Detect which cell encompasses the target text, then output its (X, Y) center coordinate. 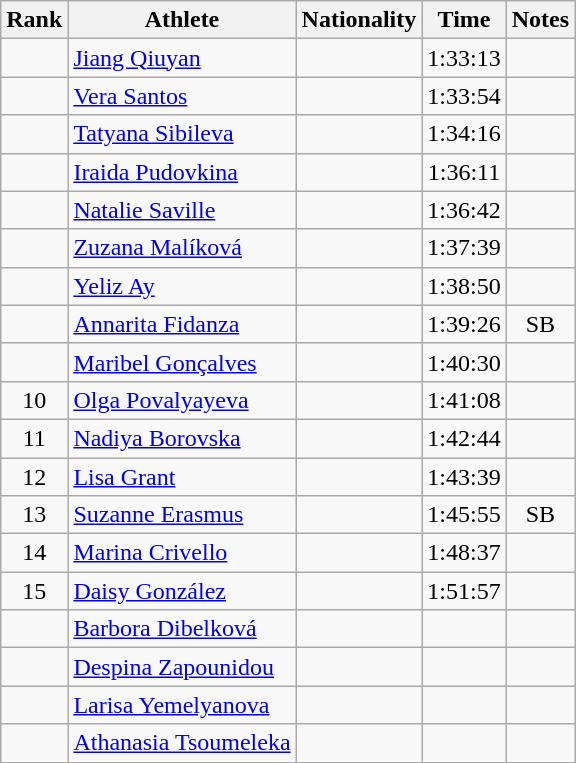
Tatyana Sibileva (182, 134)
Zuzana Malíková (182, 248)
Jiang Qiuyan (182, 58)
1:33:54 (464, 96)
1:45:55 (464, 515)
1:38:50 (464, 286)
Athanasia Tsoumeleka (182, 743)
1:36:11 (464, 172)
Notes (540, 20)
1:39:26 (464, 324)
1:41:08 (464, 400)
Vera Santos (182, 96)
14 (34, 553)
Maribel Gonçalves (182, 362)
Daisy González (182, 591)
Olga Povalyayeva (182, 400)
15 (34, 591)
1:34:16 (464, 134)
11 (34, 438)
1:37:39 (464, 248)
Despina Zapounidou (182, 667)
1:33:13 (464, 58)
1:36:42 (464, 210)
Lisa Grant (182, 477)
1:48:37 (464, 553)
Time (464, 20)
12 (34, 477)
Larisa Yemelyanova (182, 705)
Iraida Pudovkina (182, 172)
1:43:39 (464, 477)
Barbora Dibelková (182, 629)
13 (34, 515)
Athlete (182, 20)
1:42:44 (464, 438)
Natalie Saville (182, 210)
1:51:57 (464, 591)
Nationality (359, 20)
10 (34, 400)
Rank (34, 20)
1:40:30 (464, 362)
Annarita Fidanza (182, 324)
Suzanne Erasmus (182, 515)
Yeliz Ay (182, 286)
Marina Crivello (182, 553)
Nadiya Borovska (182, 438)
